Locate the cell with the specified text and output its [X, Y] center coordinate. 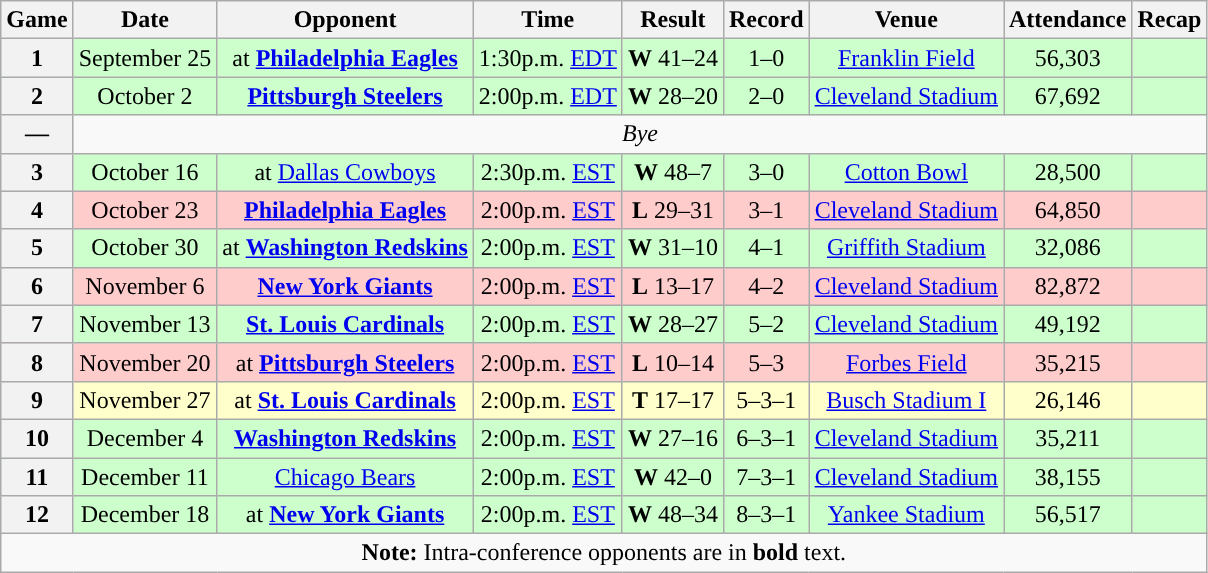
L 29–31 [672, 210]
10 [37, 438]
Recap [1170, 20]
3–0 [766, 172]
Chicago Bears [345, 477]
W 31–10 [672, 248]
W 27–16 [672, 438]
Venue [906, 20]
at Pittsburgh Steelers [345, 362]
W 48–7 [672, 172]
at Dallas Cowboys [345, 172]
L 13–17 [672, 286]
Forbes Field [906, 362]
October 30 [145, 248]
November 13 [145, 324]
8 [37, 362]
7 [37, 324]
November 20 [145, 362]
Bye [640, 134]
Cotton Bowl [906, 172]
W 42–0 [672, 477]
4–2 [766, 286]
Busch Stadium I [906, 400]
W 28–27 [672, 324]
26,146 [1068, 400]
56,517 [1068, 515]
October 16 [145, 172]
December 4 [145, 438]
28,500 [1068, 172]
at New York Giants [345, 515]
Record [766, 20]
Yankee Stadium [906, 515]
7–3–1 [766, 477]
32,086 [1068, 248]
December 18 [145, 515]
at Philadelphia Eagles [345, 58]
8–3–1 [766, 515]
T 17–17 [672, 400]
5 [37, 248]
2:30p.m. EST [548, 172]
38,155 [1068, 477]
11 [37, 477]
October 23 [145, 210]
12 [37, 515]
December 11 [145, 477]
49,192 [1068, 324]
— [37, 134]
L 10–14 [672, 362]
3–1 [766, 210]
W 48–34 [672, 515]
6–3–1 [766, 438]
Franklin Field [906, 58]
2 [37, 96]
5–2 [766, 324]
2:00p.m. EDT [548, 96]
1 [37, 58]
Game [37, 20]
1–0 [766, 58]
9 [37, 400]
67,692 [1068, 96]
1:30p.m. EDT [548, 58]
35,211 [1068, 438]
35,215 [1068, 362]
Time [548, 20]
New York Giants [345, 286]
6 [37, 286]
W 28–20 [672, 96]
Philadelphia Eagles [345, 210]
Note: Intra-conference opponents are in bold text. [604, 553]
2–0 [766, 96]
Pittsburgh Steelers [345, 96]
5–3–1 [766, 400]
5–3 [766, 362]
Griffith Stadium [906, 248]
Date [145, 20]
W 41–24 [672, 58]
October 2 [145, 96]
82,872 [1068, 286]
Opponent [345, 20]
56,303 [1068, 58]
64,850 [1068, 210]
4 [37, 210]
Washington Redskins [345, 438]
November 6 [145, 286]
at Washington Redskins [345, 248]
Attendance [1068, 20]
November 27 [145, 400]
at St. Louis Cardinals [345, 400]
St. Louis Cardinals [345, 324]
3 [37, 172]
4–1 [766, 248]
Result [672, 20]
September 25 [145, 58]
